Find where the given text appears and provide that cell's center as [X, Y] coordinate. 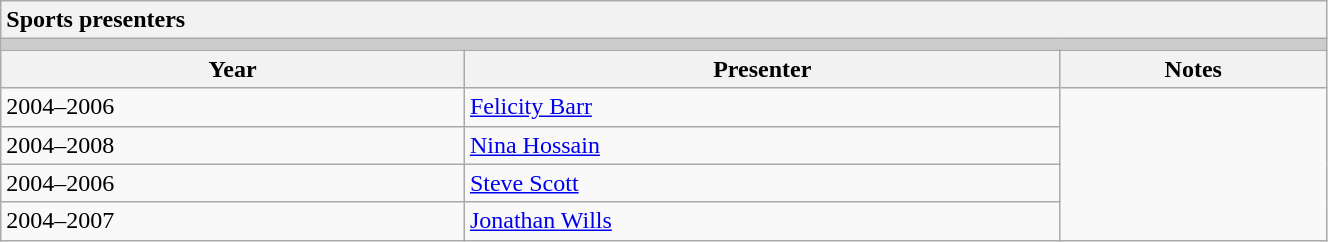
Presenter [762, 69]
2004–2007 [233, 221]
2004–2008 [233, 145]
Jonathan Wills [762, 221]
Nina Hossain [762, 145]
Year [233, 69]
Felicity Barr [762, 107]
Steve Scott [762, 183]
Sports presenters [664, 20]
Notes [1193, 69]
